Return the (x, y) coordinate for the center point of the cell that contains the specified text.  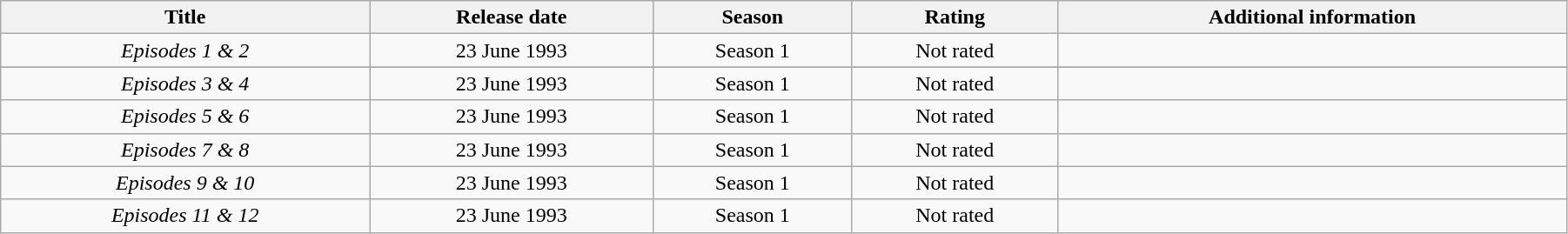
Episodes 3 & 4 (185, 84)
Release date (512, 17)
Title (185, 17)
Episodes 9 & 10 (185, 183)
Additional information (1312, 17)
Season (753, 17)
Episodes 5 & 6 (185, 117)
Episodes 1 & 2 (185, 50)
Rating (955, 17)
Episodes 11 & 12 (185, 216)
Episodes 7 & 8 (185, 150)
